From the cell containing the given text, extract its center point as [x, y] coordinate. 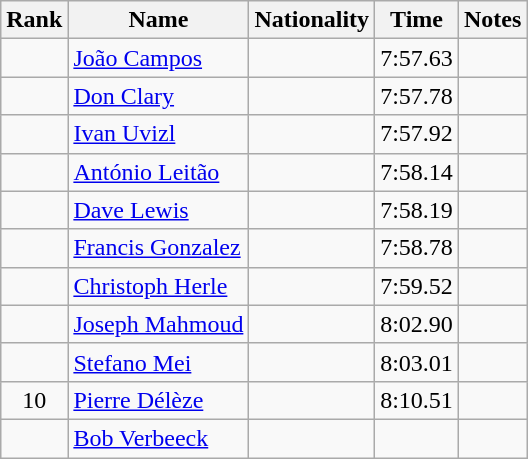
Don Clary [158, 96]
7:57.78 [417, 96]
7:57.63 [417, 58]
Rank [34, 20]
Time [417, 20]
João Campos [158, 58]
Francis Gonzalez [158, 248]
8:10.51 [417, 400]
Nationality [312, 20]
Pierre Délèze [158, 400]
8:03.01 [417, 362]
8:02.90 [417, 324]
7:58.78 [417, 248]
António Leitão [158, 172]
7:59.52 [417, 286]
Stefano Mei [158, 362]
7:58.14 [417, 172]
7:57.92 [417, 134]
Bob Verbeeck [158, 438]
Dave Lewis [158, 210]
Joseph Mahmoud [158, 324]
Name [158, 20]
Ivan Uvizl [158, 134]
Christoph Herle [158, 286]
10 [34, 400]
7:58.19 [417, 210]
Notes [492, 20]
